Find where the given text appears and provide that cell's center as (X, Y) coordinate. 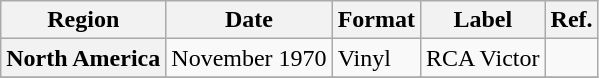
November 1970 (249, 58)
Ref. (572, 20)
RCA Victor (482, 58)
Date (249, 20)
North America (84, 58)
Label (482, 20)
Region (84, 20)
Vinyl (376, 58)
Format (376, 20)
